From the cell containing the given text, extract its center point as [x, y] coordinate. 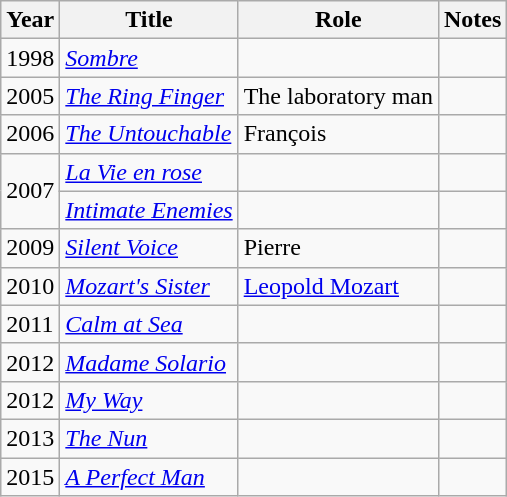
Notes [472, 20]
Title [149, 20]
Madame Solario [149, 362]
1998 [30, 58]
The Untouchable [149, 134]
La Vie en rose [149, 172]
Role [338, 20]
Calm at Sea [149, 324]
A Perfect Man [149, 477]
2005 [30, 96]
The laboratory man [338, 96]
Mozart's Sister [149, 286]
2007 [30, 191]
The Ring Finger [149, 96]
Silent Voice [149, 248]
My Way [149, 400]
2009 [30, 248]
2011 [30, 324]
François [338, 134]
Sombre [149, 58]
Pierre [338, 248]
Intimate Enemies [149, 210]
2015 [30, 477]
2006 [30, 134]
Leopold Mozart [338, 286]
Year [30, 20]
2010 [30, 286]
The Nun [149, 438]
2013 [30, 438]
